Determine the (x, y) coordinate at the center of the cell enclosing the given text.  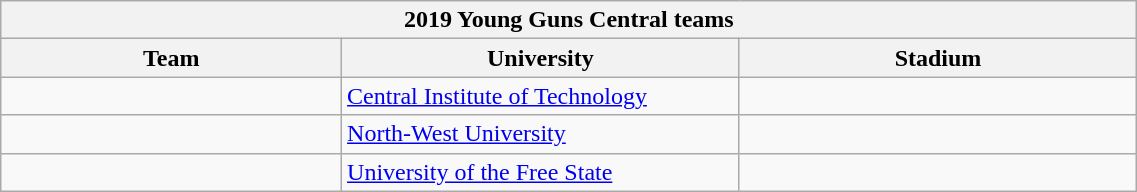
Central Institute of Technology (541, 96)
University (541, 58)
Team (172, 58)
2019 Young Guns Central teams (569, 20)
University of the Free State (541, 172)
Stadium (938, 58)
North-West University (541, 134)
